Return the (X, Y) coordinate for the center point of the cell that contains the specified text.  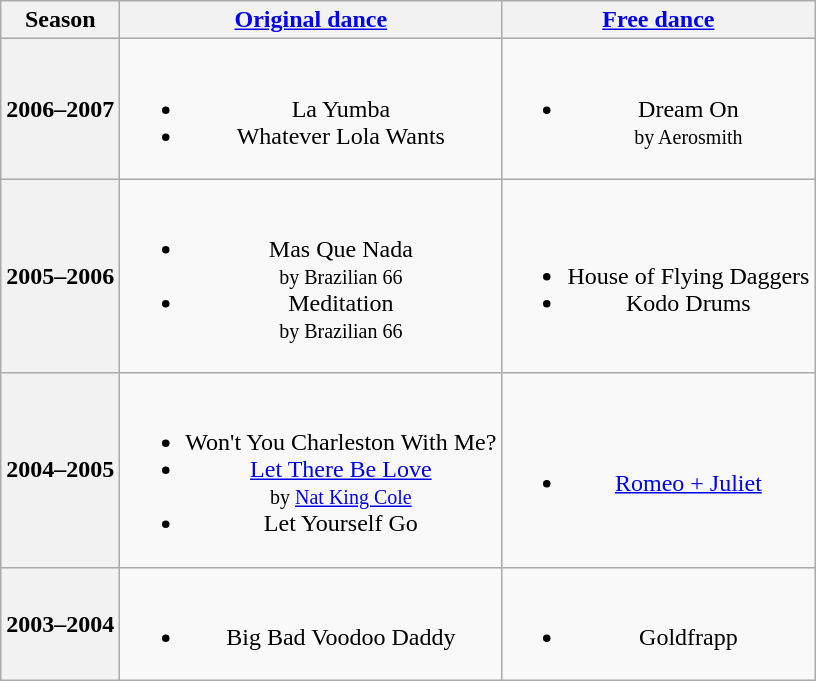
2004–2005 (60, 470)
2005–2006 (60, 276)
Goldfrapp (658, 624)
Won't You Charleston With Me?Let There Be Love by Nat King Cole Let Yourself Go (311, 470)
Original dance (311, 20)
Big Bad Voodoo Daddy (311, 624)
Dream On by Aerosmith (658, 109)
Mas Que Nada by Brazilian 66 Meditation by Brazilian 66 (311, 276)
House of Flying DaggersKodo Drums (658, 276)
2006–2007 (60, 109)
2003–2004 (60, 624)
La YumbaWhatever Lola Wants (311, 109)
Free dance (658, 20)
Season (60, 20)
Romeo + Juliet (658, 470)
